For the text-containing cell, return its midpoint in (X, Y) coordinate format. 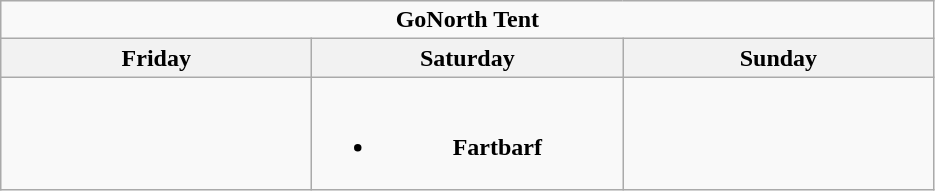
Friday (156, 58)
Sunday (778, 58)
Saturday (468, 58)
Fartbarf (468, 134)
GoNorth Tent (468, 20)
